Capture the cell that displays the provided text and extract its (x, y) central coordinate. 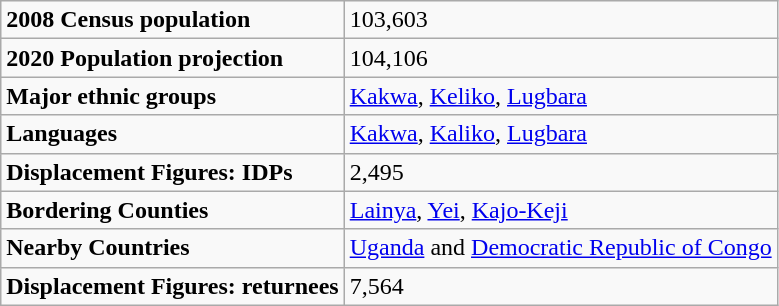
Kakwa, Kaliko, Lugbara (560, 134)
Kakwa, Keliko, Lugbara (560, 96)
Displacement Figures: IDPs (172, 172)
Uganda and Democratic Republic of Congo (560, 248)
Displacement Figures: returnees (172, 286)
2020 Population projection (172, 58)
Languages (172, 134)
104,106 (560, 58)
Nearby Countries (172, 248)
Major ethnic groups (172, 96)
103,603 (560, 20)
Lainya, Yei, Kajo-Keji (560, 210)
7,564 (560, 286)
Bordering Counties (172, 210)
2008 Census population (172, 20)
2,495 (560, 172)
